Search for the cell housing the specified text and yield its [X, Y] center coordinate. 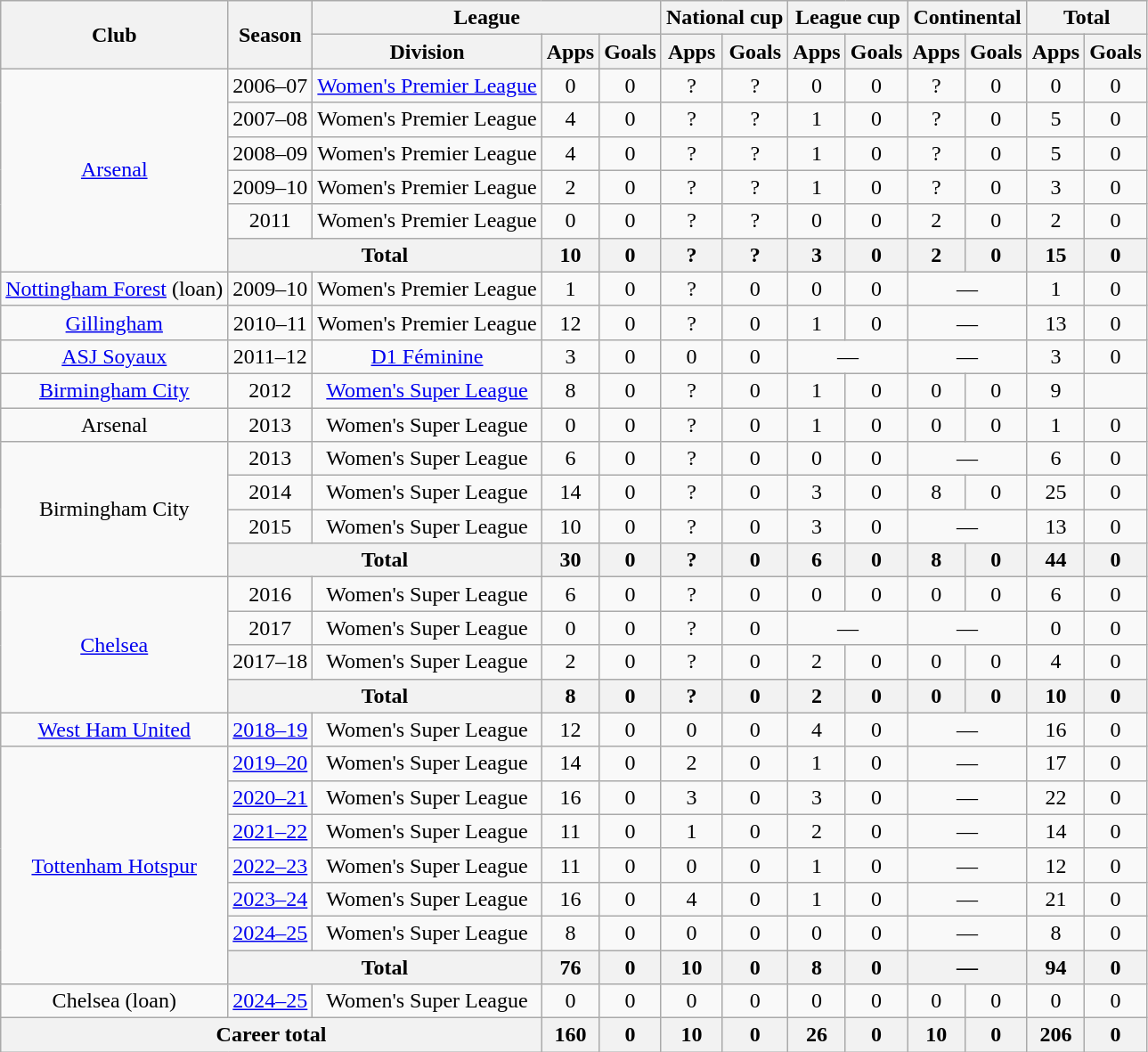
Career total [271, 1035]
2007–08 [271, 119]
Club [114, 35]
2018–19 [271, 730]
Tottenham Hotspur [114, 865]
94 [1055, 966]
Nottingham Forest (loan) [114, 289]
2012 [271, 390]
2006–07 [271, 86]
2017 [271, 628]
2019–20 [271, 763]
2017–18 [271, 662]
2020–21 [271, 797]
76 [570, 966]
2011–12 [271, 356]
2016 [271, 594]
Chelsea (loan) [114, 1001]
League cup [848, 18]
2021–22 [271, 831]
2022–23 [271, 865]
West Ham United [114, 730]
League [487, 18]
44 [1055, 560]
2014 [271, 493]
ASJ Soyaux [114, 356]
9 [1055, 390]
2023–24 [271, 899]
15 [1055, 255]
160 [570, 1035]
2011 [271, 221]
30 [570, 560]
D1 Féminine [427, 356]
21 [1055, 899]
Division [427, 52]
Continental [967, 18]
25 [1055, 493]
2015 [271, 526]
17 [1055, 763]
2008–09 [271, 153]
Chelsea [114, 645]
Season [271, 35]
22 [1055, 797]
26 [817, 1035]
2010–11 [271, 322]
206 [1055, 1035]
Gillingham [114, 322]
National cup [724, 18]
